Detect which cell encompasses the target text, then output its (x, y) center coordinate. 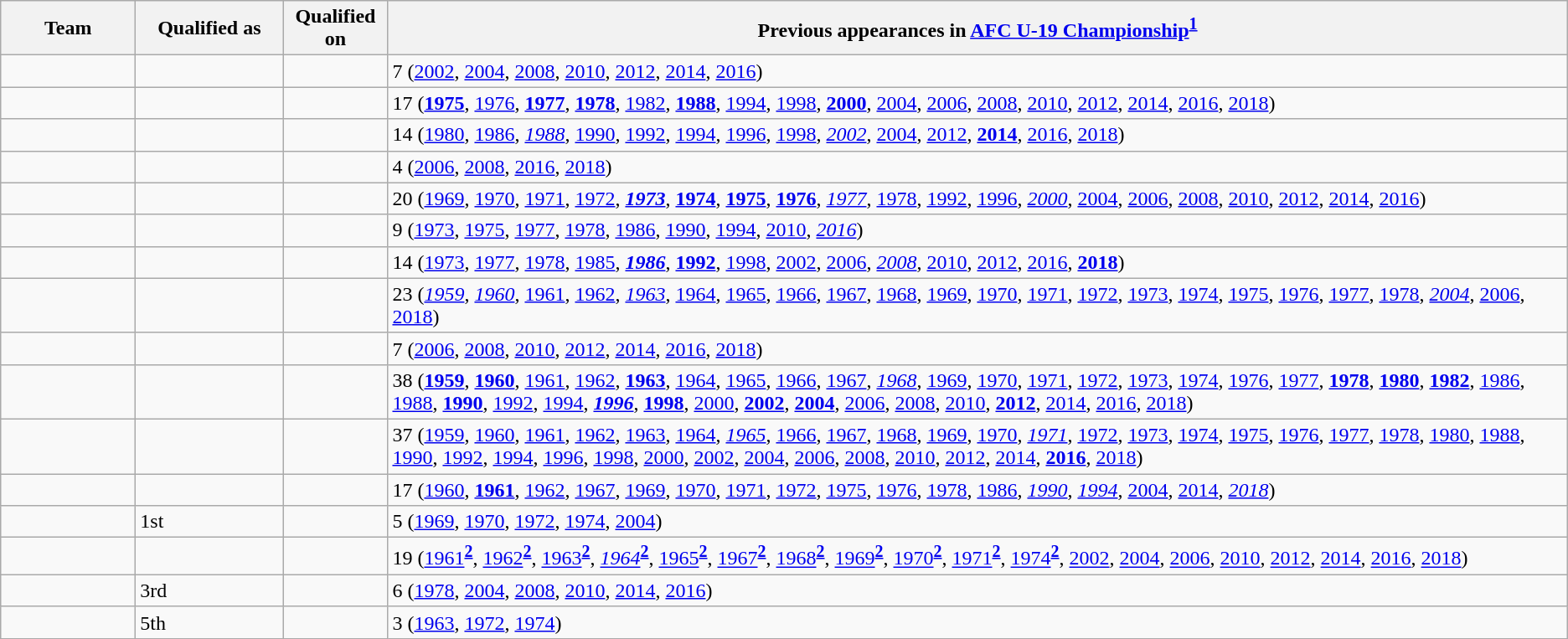
17 (1960, 1961, 1962, 1967, 1969, 1970, 1971, 1972, 1975, 1976, 1978, 1986, 1990, 1994, 2004, 2014, 2018) (977, 490)
5th (209, 622)
14 (1973, 1977, 1978, 1985, 1986, 1992, 1998, 2002, 2006, 2008, 2010, 2012, 2016, 2018) (977, 262)
20 (1969, 1970, 1971, 1972, 1973, 1974, 1975, 1976, 1977, 1978, 1992, 1996, 2000, 2004, 2006, 2008, 2010, 2012, 2014, 2016) (977, 198)
6 (1978, 2004, 2008, 2010, 2014, 2016) (977, 590)
Previous appearances in AFC U-19 Championship1 (977, 28)
4 (2006, 2008, 2016, 2018) (977, 167)
19 (19612, 19622, 19632, 19642, 19652, 19672, 19682, 19692, 19702, 19712, 19742, 2002, 2004, 2006, 2010, 2012, 2014, 2016, 2018) (977, 556)
9 (1973, 1975, 1977, 1978, 1986, 1990, 1994, 2010, 2016) (977, 230)
17 (1975, 1976, 1977, 1978, 1982, 1988, 1994, 1998, 2000, 2004, 2006, 2008, 2010, 2012, 2014, 2016, 2018) (977, 103)
5 (1969, 1970, 1972, 1974, 2004) (977, 522)
3 (1963, 1972, 1974) (977, 622)
7 (2006, 2008, 2010, 2012, 2014, 2016, 2018) (977, 348)
23 (1959, 1960, 1961, 1962, 1963, 1964, 1965, 1966, 1967, 1968, 1969, 1970, 1971, 1972, 1973, 1974, 1975, 1976, 1977, 1978, 2004, 2006, 2018) (977, 305)
Qualified on (335, 28)
Team (69, 28)
14 (1980, 1986, 1988, 1990, 1992, 1994, 1996, 1998, 2002, 2004, 2012, 2014, 2016, 2018) (977, 135)
7 (2002, 2004, 2008, 2010, 2012, 2014, 2016) (977, 71)
3rd (209, 590)
Qualified as (209, 28)
1st (209, 522)
